Return (X, Y) of the center of cell containing provided text 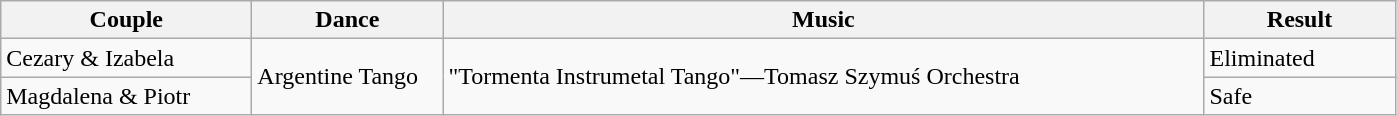
Dance (348, 20)
Couple (126, 20)
Safe (1300, 96)
Cezary & Izabela (126, 58)
"Tormenta Instrumetal Tango"—Tomasz Szymuś Orchestra (824, 77)
Argentine Tango (348, 77)
Result (1300, 20)
Magdalena & Piotr (126, 96)
Music (824, 20)
Eliminated (1300, 58)
